Scan for the cell matching the given text and deliver its [x, y] coordinate at center. 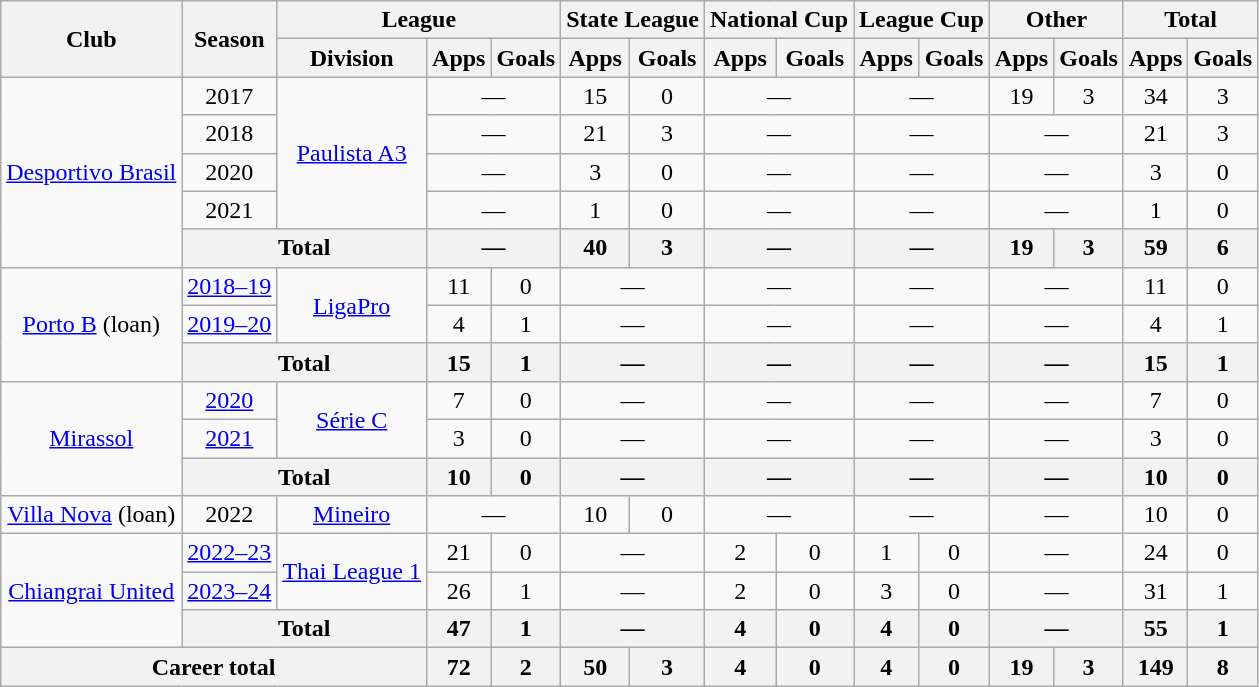
47 [459, 629]
40 [596, 248]
8 [1223, 667]
National Cup [778, 20]
Division [352, 58]
Desportivo Brasil [92, 172]
Career total [214, 667]
26 [459, 591]
2018 [230, 134]
League Cup [922, 20]
2022–23 [230, 553]
Season [230, 39]
24 [1155, 553]
31 [1155, 591]
2018–19 [230, 286]
50 [596, 667]
Mineiro [352, 515]
State League [633, 20]
Club [92, 39]
2023–24 [230, 591]
Chiangrai United [92, 591]
149 [1155, 667]
Villa Nova (loan) [92, 515]
34 [1155, 96]
55 [1155, 629]
2019–20 [230, 324]
2017 [230, 96]
Série C [352, 419]
Paulista A3 [352, 153]
Thai League 1 [352, 572]
59 [1155, 248]
72 [459, 667]
Mirassol [92, 438]
6 [1223, 248]
2022 [230, 515]
LigaPro [352, 305]
Porto B (loan) [92, 324]
Other [1056, 20]
League [419, 20]
